Output the (X, Y) coordinate of the center of the cell containing the given text.  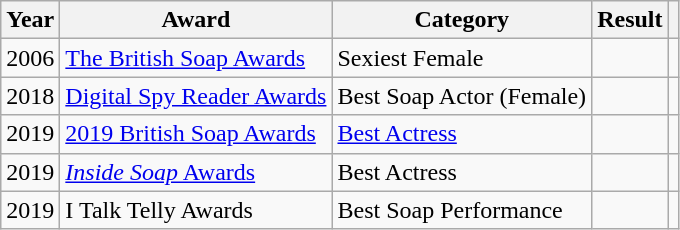
Category (462, 20)
2006 (30, 58)
Sexiest Female (462, 58)
The British Soap Awards (196, 58)
2018 (30, 96)
2019 British Soap Awards (196, 134)
Year (30, 20)
Digital Spy Reader Awards (196, 96)
I Talk Telly Awards (196, 210)
Inside Soap Awards (196, 172)
Best Soap Performance (462, 210)
Best Soap Actor (Female) (462, 96)
Result (630, 20)
Award (196, 20)
